Capture the cell that displays the provided text and extract its (x, y) central coordinate. 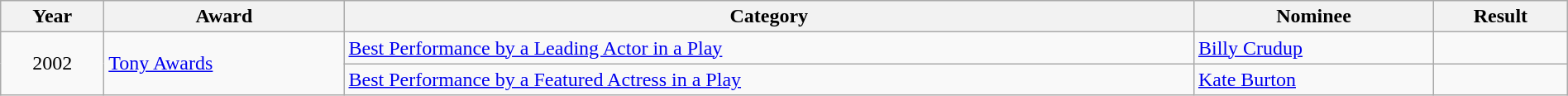
Year (53, 17)
Result (1501, 17)
Tony Awards (224, 64)
2002 (53, 64)
Billy Crudup (1313, 48)
Category (769, 17)
Award (224, 17)
Kate Burton (1313, 79)
Best Performance by a Leading Actor in a Play (769, 48)
Nominee (1313, 17)
Best Performance by a Featured Actress in a Play (769, 79)
